Locate the cell with the specified text and output its [x, y] center coordinate. 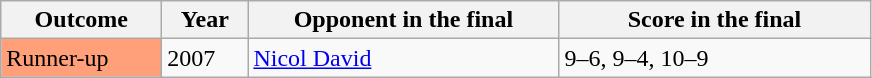
Year [205, 20]
Opponent in the final [404, 20]
Nicol David [404, 58]
Outcome [82, 20]
9–6, 9–4, 10–9 [714, 58]
2007 [205, 58]
Runner-up [82, 58]
Score in the final [714, 20]
